From the cell containing the given text, extract its center point as (x, y) coordinate. 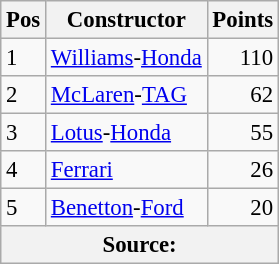
Ferrari (127, 170)
26 (242, 170)
3 (24, 133)
2 (24, 95)
20 (242, 208)
Source: (140, 245)
Constructor (127, 20)
Lotus-Honda (127, 133)
4 (24, 170)
62 (242, 95)
McLaren-TAG (127, 95)
55 (242, 133)
5 (24, 208)
Benetton-Ford (127, 208)
1 (24, 58)
Points (242, 20)
Pos (24, 20)
Williams-Honda (127, 58)
110 (242, 58)
